Identify which cell holds the provided text, then report its [X, Y] central coordinate. 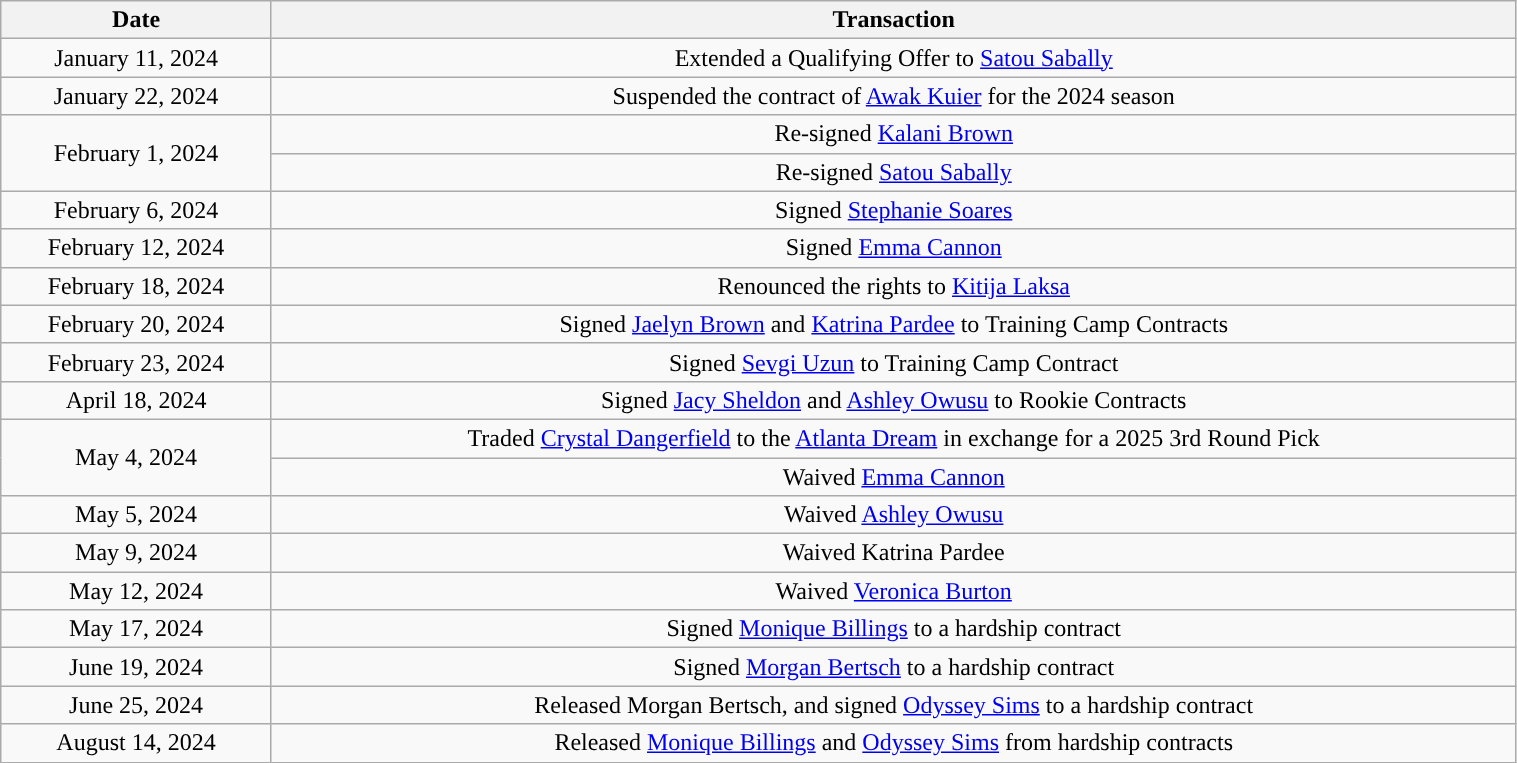
February 20, 2024 [136, 324]
Signed Jaelyn Brown and Katrina Pardee to Training Camp Contracts [894, 324]
April 18, 2024 [136, 400]
Waived Katrina Pardee [894, 553]
June 19, 2024 [136, 667]
May 17, 2024 [136, 629]
Waived Ashley Owusu [894, 515]
Transaction [894, 20]
Signed Monique Billings to a hardship contract [894, 629]
Released Morgan Bertsch, and signed Odyssey Sims to a hardship contract [894, 705]
February 18, 2024 [136, 286]
Waived Veronica Burton [894, 591]
January 22, 2024 [136, 96]
Signed Morgan Bertsch to a hardship contract [894, 667]
Waived Emma Cannon [894, 477]
February 1, 2024 [136, 153]
Date [136, 20]
February 23, 2024 [136, 362]
Released Monique Billings and Odyssey Sims from hardship contracts [894, 743]
Suspended the contract of Awak Kuier for the 2024 season [894, 96]
May 4, 2024 [136, 457]
August 14, 2024 [136, 743]
June 25, 2024 [136, 705]
Renounced the rights to Kitija Laksa [894, 286]
Signed Sevgi Uzun to Training Camp Contract [894, 362]
Extended a Qualifying Offer to Satou Sabally [894, 58]
May 9, 2024 [136, 553]
Signed Stephanie Soares [894, 210]
Re-signed Satou Sabally [894, 172]
Signed Jacy Sheldon and Ashley Owusu to Rookie Contracts [894, 400]
February 12, 2024 [136, 248]
Traded Crystal Dangerfield to the Atlanta Dream in exchange for a 2025 3rd Round Pick [894, 438]
May 12, 2024 [136, 591]
Re-signed Kalani Brown [894, 134]
Signed Emma Cannon [894, 248]
February 6, 2024 [136, 210]
May 5, 2024 [136, 515]
January 11, 2024 [136, 58]
